From the cell containing the given text, extract its center point as (x, y) coordinate. 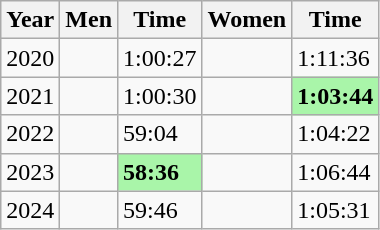
2024 (30, 210)
1:03:44 (336, 96)
58:36 (160, 172)
2021 (30, 96)
1:11:36 (336, 58)
2023 (30, 172)
1:05:31 (336, 210)
59:46 (160, 210)
2020 (30, 58)
1:06:44 (336, 172)
1:00:30 (160, 96)
2022 (30, 134)
59:04 (160, 134)
Year (30, 20)
1:00:27 (160, 58)
Women (247, 20)
Men (89, 20)
1:04:22 (336, 134)
